Determine the [x, y] coordinate at the center of the cell enclosing the given text.  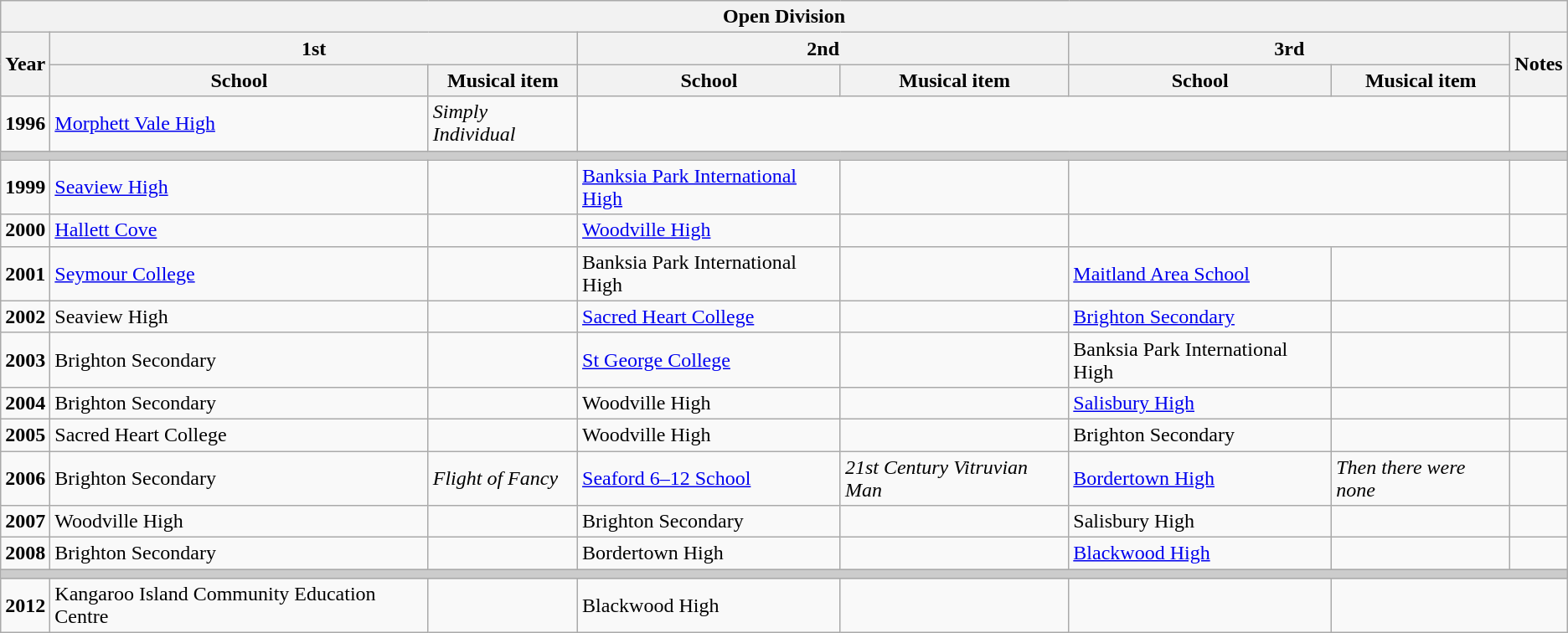
Year [25, 64]
2003 [25, 360]
Seymour College [240, 273]
1999 [25, 188]
2012 [25, 606]
St George College [709, 360]
1st [314, 49]
Seaford 6–12 School [709, 477]
Morphett Vale High [240, 124]
2000 [25, 230]
2004 [25, 403]
Flight of Fancy [503, 477]
2001 [25, 273]
3rd [1290, 49]
Kangaroo Island Community Education Centre [240, 606]
Notes [1539, 64]
2008 [25, 553]
Simply Individual [503, 124]
2007 [25, 522]
Then there were none [1421, 477]
21st Century Vitruvian Man [954, 477]
2nd [823, 49]
Maitland Area School [1200, 273]
2002 [25, 316]
2005 [25, 435]
Hallett Cove [240, 230]
Open Division [784, 17]
2006 [25, 477]
1996 [25, 124]
